Capture the cell that displays the provided text and extract its [x, y] central coordinate. 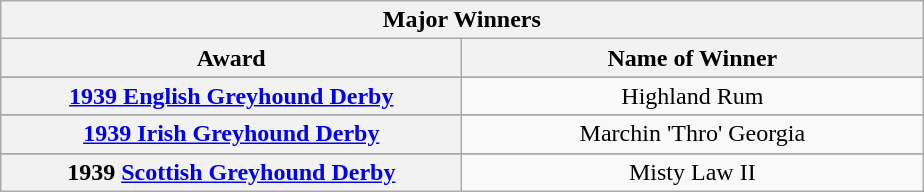
Name of Winner [692, 58]
Misty Law II [692, 172]
Major Winners [462, 20]
Award [232, 58]
1939 Irish Greyhound Derby [232, 134]
Highland Rum [692, 96]
1939 English Greyhound Derby [232, 96]
Marchin 'Thro' Georgia [692, 134]
1939 Scottish Greyhound Derby [232, 172]
